Determine the [x, y] coordinate at the center of the cell enclosing the given text.  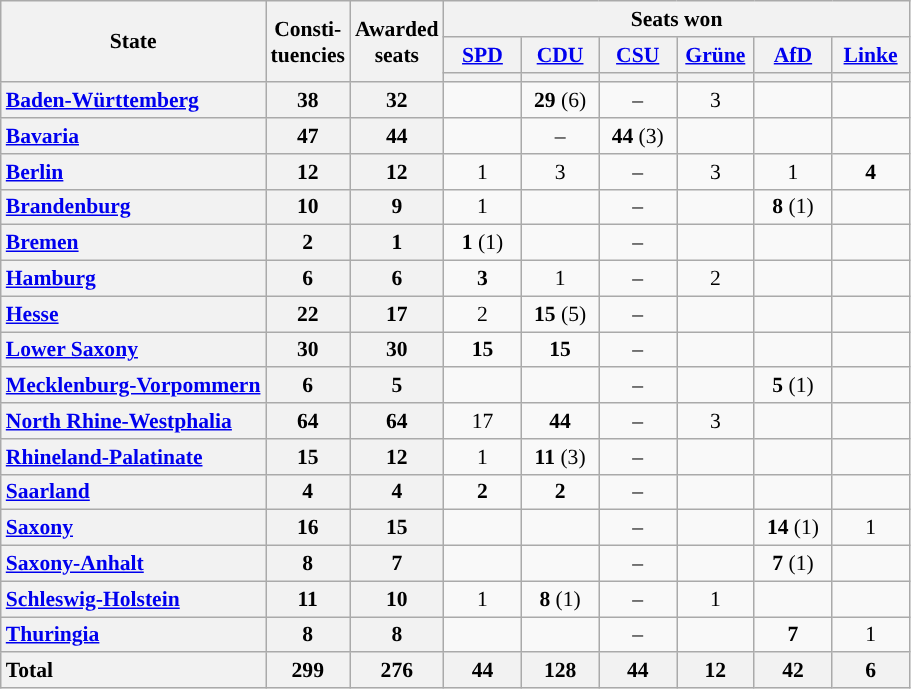
9 [397, 207]
32 [397, 101]
AfD [793, 55]
44 (3) [638, 136]
5 [397, 386]
Seats won [677, 19]
22 [308, 314]
11 (3) [560, 457]
47 [308, 136]
North Rhine-Westphalia [134, 421]
29 (6) [560, 101]
11 [308, 599]
16 [308, 528]
1 (1) [483, 243]
Total [134, 671]
Thuringia [134, 635]
Bavaria [134, 136]
CSU [638, 55]
CDU [560, 55]
Hesse [134, 314]
Lower Saxony [134, 350]
Mecklenburg-Vorpommern [134, 386]
7 (1) [793, 564]
128 [560, 671]
5 (1) [793, 386]
42 [793, 671]
Grüne [716, 55]
299 [308, 671]
Baden-Württemberg [134, 101]
Awardedseats [397, 42]
38 [308, 101]
Linke [871, 55]
15 (5) [560, 314]
Rhineland-Palatinate [134, 457]
Brandenburg [134, 207]
Hamburg [134, 279]
Bremen [134, 243]
14 (1) [793, 528]
Saarland [134, 492]
SPD [483, 55]
Consti-tuencies [308, 42]
State [134, 42]
Schleswig-Holstein [134, 599]
Berlin [134, 172]
276 [397, 671]
Saxony-Anhalt [134, 564]
Saxony [134, 528]
